Scan for the cell matching the given text and deliver its (X, Y) coordinate at center. 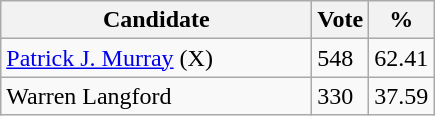
Candidate (156, 20)
548 (340, 58)
Vote (340, 20)
Warren Langford (156, 96)
Patrick J. Murray (X) (156, 58)
37.59 (402, 96)
62.41 (402, 58)
330 (340, 96)
% (402, 20)
